Output the [X, Y] coordinate of the center of the cell containing the given text.  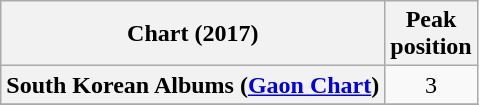
South Korean Albums (Gaon Chart) [193, 85]
Chart (2017) [193, 34]
Peakposition [431, 34]
3 [431, 85]
